Output the (X, Y) coordinate of the center of the cell containing the given text.  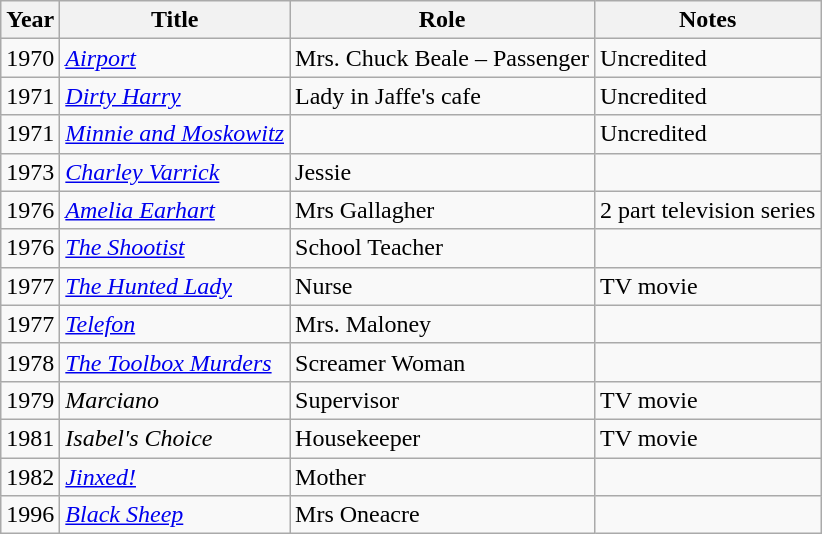
Notes (708, 20)
Amelia Earhart (175, 210)
Marciano (175, 400)
1978 (30, 362)
Charley Varrick (175, 172)
Isabel's Choice (175, 438)
The Hunted Lady (175, 286)
1973 (30, 172)
Mother (442, 477)
Airport (175, 58)
Telefon (175, 324)
Dirty Harry (175, 96)
Screamer Woman (442, 362)
Title (175, 20)
The Shootist (175, 248)
Nurse (442, 286)
Mrs Oneacre (442, 515)
Role (442, 20)
Mrs. Chuck Beale – Passenger (442, 58)
School Teacher (442, 248)
1982 (30, 477)
Lady in Jaffe's cafe (442, 96)
Mrs Gallagher (442, 210)
1970 (30, 58)
Black Sheep (175, 515)
The Toolbox Murders (175, 362)
1979 (30, 400)
2 part television series (708, 210)
Supervisor (442, 400)
Jinxed! (175, 477)
Minnie and Moskowitz (175, 134)
Mrs. Maloney (442, 324)
1981 (30, 438)
Year (30, 20)
Housekeeper (442, 438)
Jessie (442, 172)
1996 (30, 515)
